Capture the cell that displays the provided text and extract its (X, Y) central coordinate. 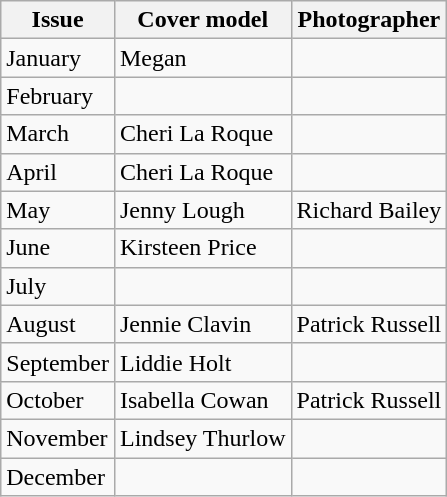
November (58, 438)
Jenny Lough (202, 210)
June (58, 248)
July (58, 286)
January (58, 58)
Kirsteen Price (202, 248)
August (58, 324)
April (58, 172)
Isabella Cowan (202, 400)
Issue (58, 20)
March (58, 134)
October (58, 400)
February (58, 96)
September (58, 362)
Cover model (202, 20)
Richard Bailey (369, 210)
December (58, 477)
Megan (202, 58)
Liddie Holt (202, 362)
Jennie Clavin (202, 324)
May (58, 210)
Photographer (369, 20)
Lindsey Thurlow (202, 438)
